Output the (X, Y) coordinate of the center of the cell containing the given text.  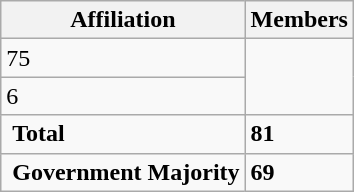
Total (123, 134)
69 (299, 172)
6 (123, 96)
Government Majority (123, 172)
75 (123, 58)
Members (299, 20)
Affiliation (123, 20)
81 (299, 134)
